Search for the cell housing the specified text and yield its (x, y) center coordinate. 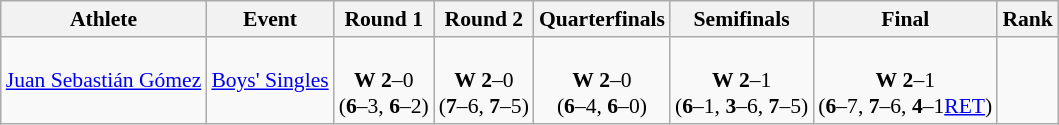
W 2–0 (6–3, 6–2) (384, 80)
Event (270, 19)
Rank (1028, 19)
Final (905, 19)
W 2–1 (6–7, 7–6, 4–1RET) (905, 80)
Athlete (104, 19)
W 2–0 (7–6, 7–5) (484, 80)
Round 2 (484, 19)
Boys' Singles (270, 80)
Juan Sebastián Gómez (104, 80)
W 2–0 (6–4, 6–0) (602, 80)
Round 1 (384, 19)
W 2–1 (6–1, 3–6, 7–5) (742, 80)
Semifinals (742, 19)
Quarterfinals (602, 19)
